Detect which cell encompasses the target text, then output its [x, y] center coordinate. 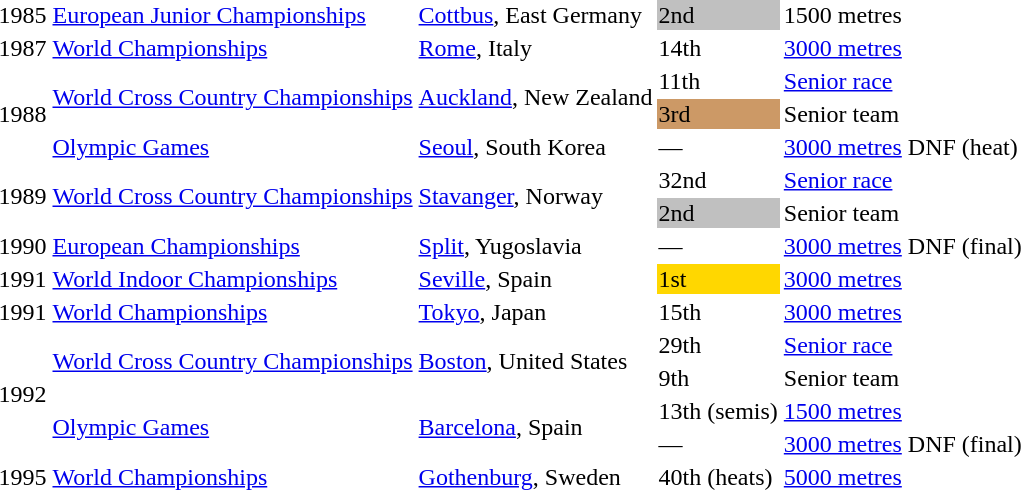
15th [718, 312]
13th (semis) [718, 411]
Auckland, New Zealand [536, 98]
Stavanger, Norway [536, 196]
World Indoor Championships [232, 279]
Seville, Spain [536, 279]
11th [718, 81]
29th [718, 345]
32nd [718, 180]
1st [718, 279]
Rome, Italy [536, 48]
14th [718, 48]
Seoul, South Korea [536, 147]
European Championships [232, 246]
European Junior Championships [232, 15]
Cottbus, East Germany [536, 15]
3rd [718, 114]
Barcelona, Spain [536, 428]
Split, Yugoslavia [536, 246]
9th [718, 378]
Boston, United States [536, 362]
Tokyo, Japan [536, 312]
